Determine the (x, y) coordinate at the center of the cell enclosing the given text.  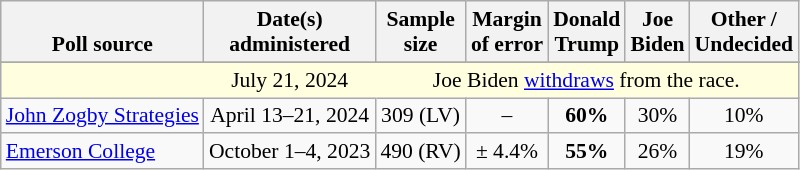
309 (LV) (420, 116)
19% (744, 152)
JoeBiden (657, 32)
490 (RV) (420, 152)
John Zogby Strategies (102, 116)
30% (657, 116)
± 4.4% (507, 152)
– (507, 116)
Other /Undecided (744, 32)
Emerson College (102, 152)
Poll source (102, 32)
60% (586, 116)
Marginof error (507, 32)
April 13–21, 2024 (290, 116)
Samplesize (420, 32)
Date(s)administered (290, 32)
26% (657, 152)
July 21, 2024 (290, 80)
October 1–4, 2023 (290, 152)
55% (586, 152)
10% (744, 116)
Joe Biden withdraws from the race. (586, 80)
DonaldTrump (586, 32)
